Return the (X, Y) coordinate for the center point of the cell that contains the specified text.  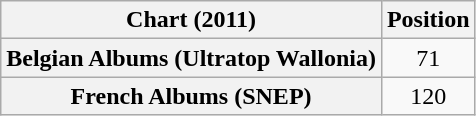
71 (428, 58)
Chart (2011) (192, 20)
Position (428, 20)
French Albums (SNEP) (192, 96)
Belgian Albums (Ultratop Wallonia) (192, 58)
120 (428, 96)
